For the text-containing cell, return its midpoint in [x, y] coordinate format. 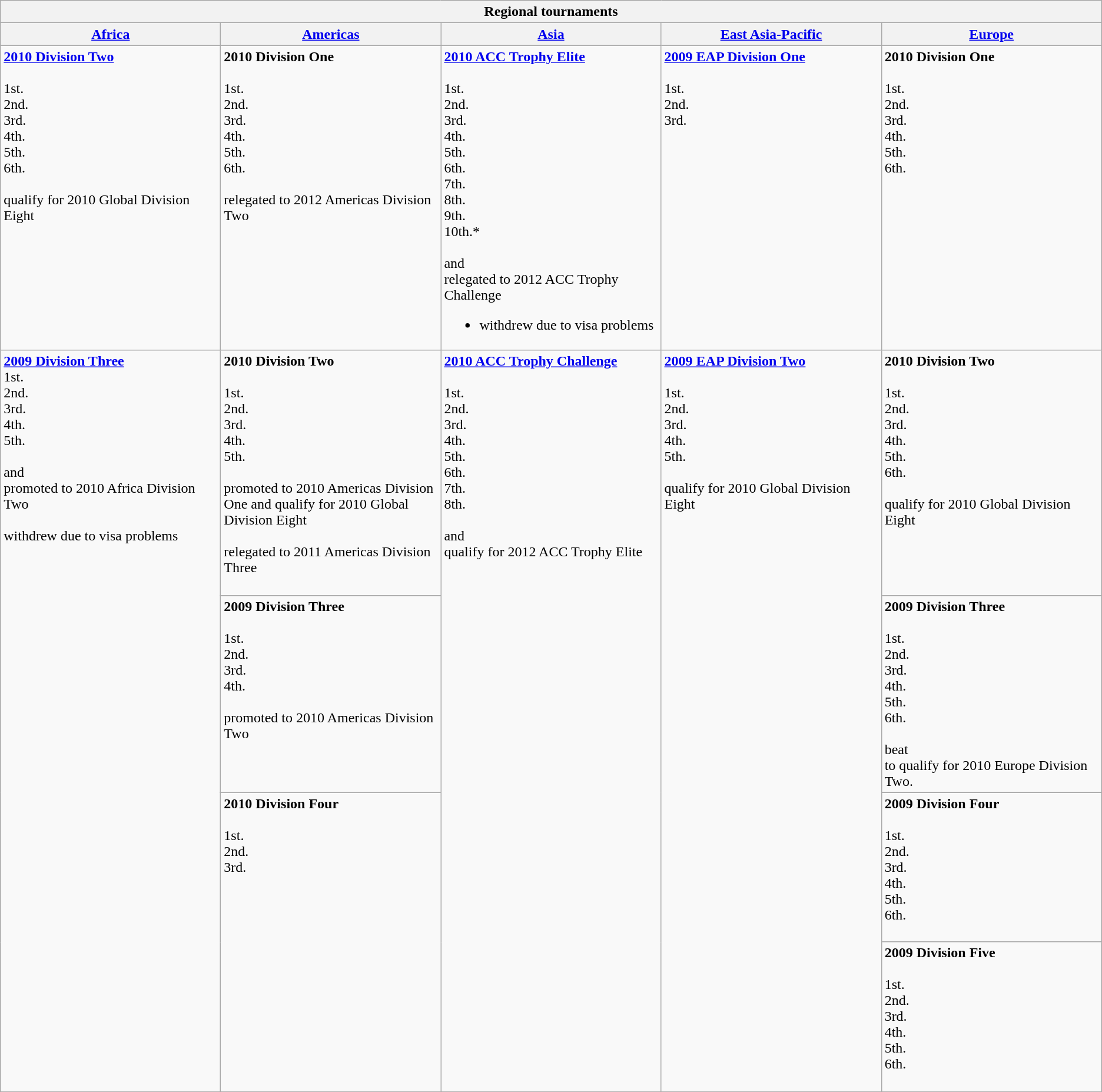
2010 Division One1st. 2nd. 3rd. 4th. 5th. 6th. [991, 198]
2010 Division Four1st. 2nd. 3rd. [331, 942]
East Asia-Pacific [771, 34]
2009 Division Three1st. 2nd. 3rd. 4th. 5th. and promoted to 2010 Africa Division Two withdrew due to visa problems [111, 721]
2010 Division One1st. 2nd. 3rd. 4th. 5th. 6th. relegated to 2012 Americas Division Two [331, 198]
Americas [331, 34]
Regional tournaments [551, 12]
2009 Division Three1st. 2nd. 3rd. 4th. 5th. 6th. beat to qualify for 2010 Europe Division Two. [991, 693]
2009 EAP Division One1st. 2nd. 3rd. [771, 198]
Asia [551, 34]
2010 ACC Trophy Challenge1st. 2nd. 3rd. 4th. 5th. 6th. 7th. 8th. and qualify for 2012 ACC Trophy Elite [551, 721]
2009 EAP Division Two1st. 2nd. 3rd. 4th. 5th. qualify for 2010 Global Division Eight [771, 721]
2009 Division Three1st. 2nd. 3rd. 4th. promoted to 2010 Americas Division Two [331, 693]
Africa [111, 34]
2010 ACC Trophy Elite1st. 2nd. 3rd. 4th. 5th. 6th. 7th. 8th. 9th. 10th.* and relegated to 2012 ACC Trophy Challenge withdrew due to visa problems [551, 198]
2009 Division Five1st. 2nd. 3rd. 4th. 5th. 6th. [991, 1017]
Europe [991, 34]
2009 Division Four1st. 2nd. 3rd. 4th. 5th. 6th. [991, 867]
